Find where the given text appears and provide that cell's center as [X, Y] coordinate. 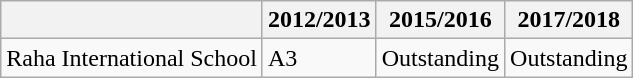
Raha International School [132, 58]
2012/2013 [319, 20]
A3 [319, 58]
2017/2018 [569, 20]
2015/2016 [440, 20]
